Determine the (x, y) coordinate at the center of the cell enclosing the given text.  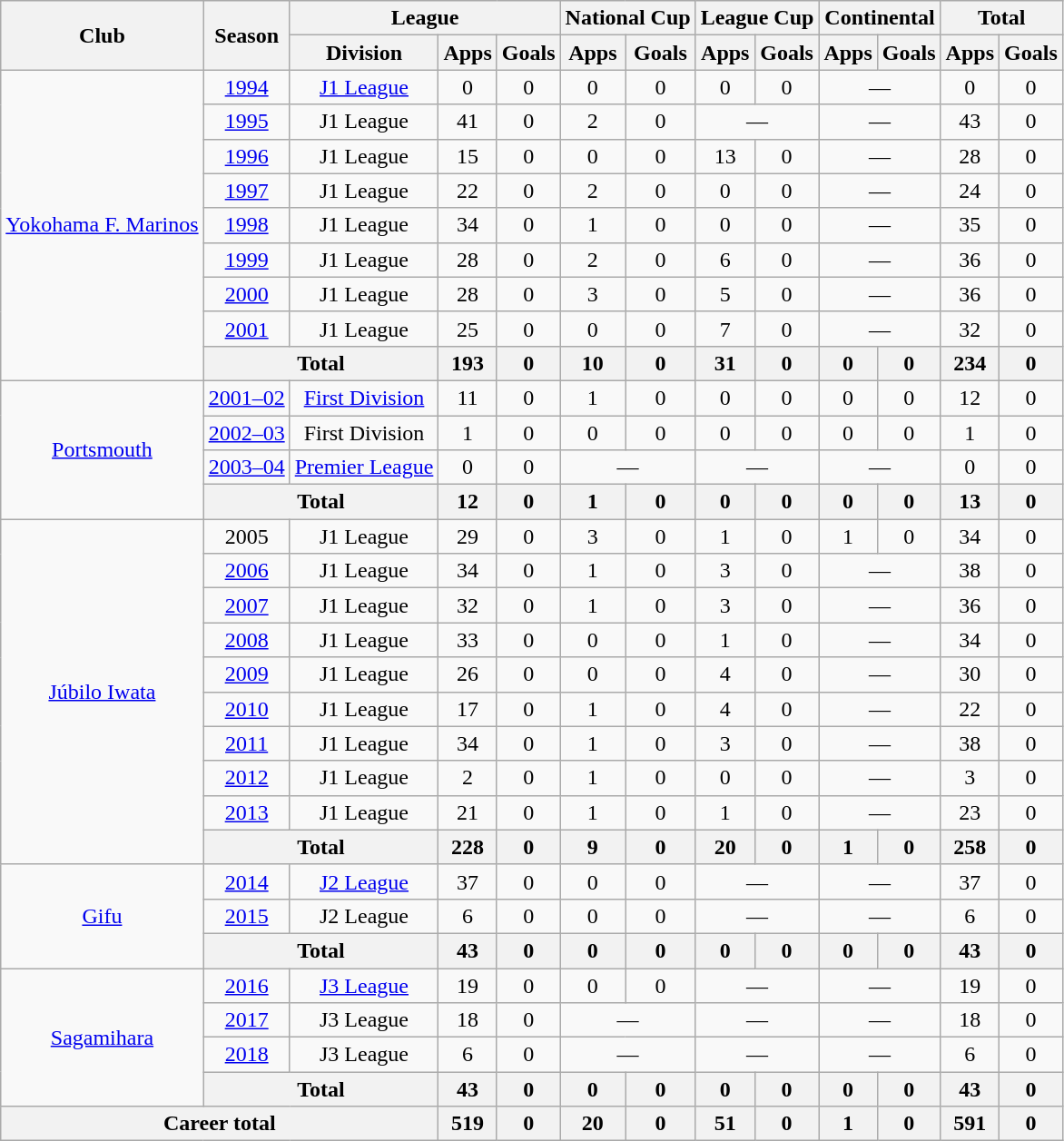
519 (468, 1124)
23 (970, 812)
2012 (247, 778)
2006 (247, 571)
2001–02 (247, 398)
2007 (247, 605)
1996 (247, 156)
1994 (247, 87)
Premier League (364, 467)
24 (970, 191)
2000 (247, 294)
2010 (247, 709)
2014 (247, 881)
11 (468, 398)
29 (468, 536)
7 (724, 329)
10 (593, 363)
1998 (247, 225)
2005 (247, 536)
2001 (247, 329)
41 (468, 122)
Gifu (102, 916)
League (425, 18)
1997 (247, 191)
26 (468, 674)
Career total (220, 1124)
Season (247, 35)
League Cup (757, 18)
Club (102, 35)
2009 (247, 674)
2016 (247, 985)
1999 (247, 260)
21 (468, 812)
35 (970, 225)
228 (468, 847)
2015 (247, 916)
2011 (247, 743)
2018 (247, 1055)
25 (468, 329)
591 (970, 1124)
Yokohama F. Marinos (102, 225)
2017 (247, 1020)
31 (724, 363)
193 (468, 363)
5 (724, 294)
234 (970, 363)
9 (593, 847)
17 (468, 709)
2013 (247, 812)
National Cup (628, 18)
Division (364, 53)
2003–04 (247, 467)
51 (724, 1124)
Portsmouth (102, 449)
2008 (247, 640)
258 (970, 847)
15 (468, 156)
33 (468, 640)
Sagamihara (102, 1037)
2002–03 (247, 433)
Júbilo Iwata (102, 692)
1995 (247, 122)
30 (970, 674)
Continental (880, 18)
